Scan for the cell matching the given text and deliver its (X, Y) coordinate at center. 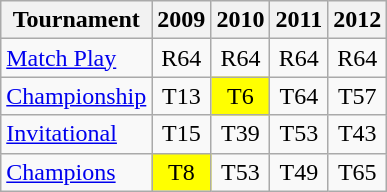
T15 (182, 134)
T65 (358, 172)
Match Play (76, 58)
Championship (76, 96)
T49 (299, 172)
2009 (182, 20)
2012 (358, 20)
Tournament (76, 20)
T8 (182, 172)
T57 (358, 96)
T6 (240, 96)
2011 (299, 20)
2010 (240, 20)
T43 (358, 134)
T64 (299, 96)
Champions (76, 172)
Invitational (76, 134)
T39 (240, 134)
T13 (182, 96)
